Identify which cell holds the provided text, then report its (x, y) central coordinate. 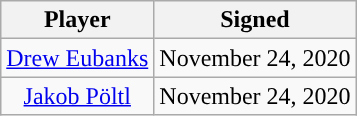
Player (78, 20)
Drew Eubanks (78, 58)
Jakob Pöltl (78, 96)
Signed (255, 20)
